Pinpoint the cell where the given text exists, returning its [x, y] midpoint coordinate. 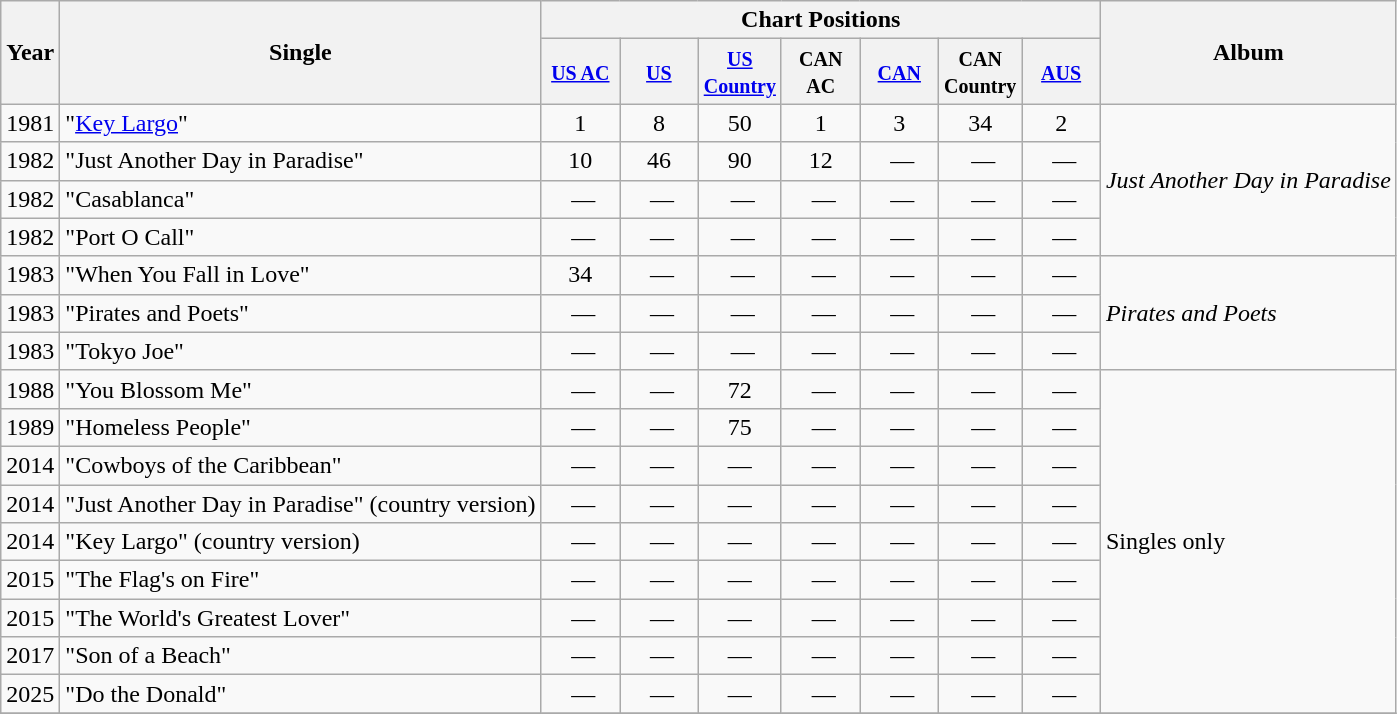
Chart Positions [820, 20]
"You Blossom Me" [300, 389]
CAN Country [980, 72]
"Casablanca" [300, 199]
3 [900, 123]
12 [820, 161]
50 [740, 123]
2 [1062, 123]
"Key Largo" (country version) [300, 542]
"Cowboys of the Caribbean" [300, 465]
72 [740, 389]
"Just Another Day in Paradise" [300, 161]
US AC [580, 72]
Just Another Day in Paradise [1248, 180]
Year [30, 52]
CAN [900, 72]
2017 [30, 656]
CAN AC [820, 72]
8 [660, 123]
"Homeless People" [300, 427]
"Key Largo" [300, 123]
Singles only [1248, 542]
1989 [30, 427]
US [660, 72]
46 [660, 161]
1988 [30, 389]
90 [740, 161]
Single [300, 52]
"Do the Donald" [300, 694]
Album [1248, 52]
US Country [740, 72]
2025 [30, 694]
"The Flag's on Fire" [300, 580]
"When You Fall in Love" [300, 275]
10 [580, 161]
1981 [30, 123]
Pirates and Poets [1248, 313]
"Pirates and Poets" [300, 313]
"The World's Greatest Lover" [300, 618]
"Just Another Day in Paradise" (country version) [300, 503]
"Tokyo Joe" [300, 351]
"Port O Call" [300, 237]
AUS [1062, 72]
75 [740, 427]
"Son of a Beach" [300, 656]
